Return the [X, Y] coordinate for the center point of the cell that contains the specified text.  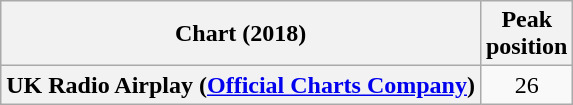
Chart (2018) [241, 34]
UK Radio Airplay (Official Charts Company) [241, 85]
26 [526, 85]
Peakposition [526, 34]
